Provide the [x, y] coordinate of the cell's center where the given text is located.  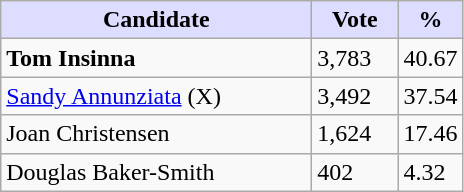
4.32 [430, 172]
17.46 [430, 134]
402 [355, 172]
3,783 [355, 58]
Tom Insinna [156, 58]
% [430, 20]
Sandy Annunziata (X) [156, 96]
1,624 [355, 134]
37.54 [430, 96]
40.67 [430, 58]
Vote [355, 20]
3,492 [355, 96]
Douglas Baker-Smith [156, 172]
Joan Christensen [156, 134]
Candidate [156, 20]
